Find where the given text appears and provide that cell's center as [X, Y] coordinate. 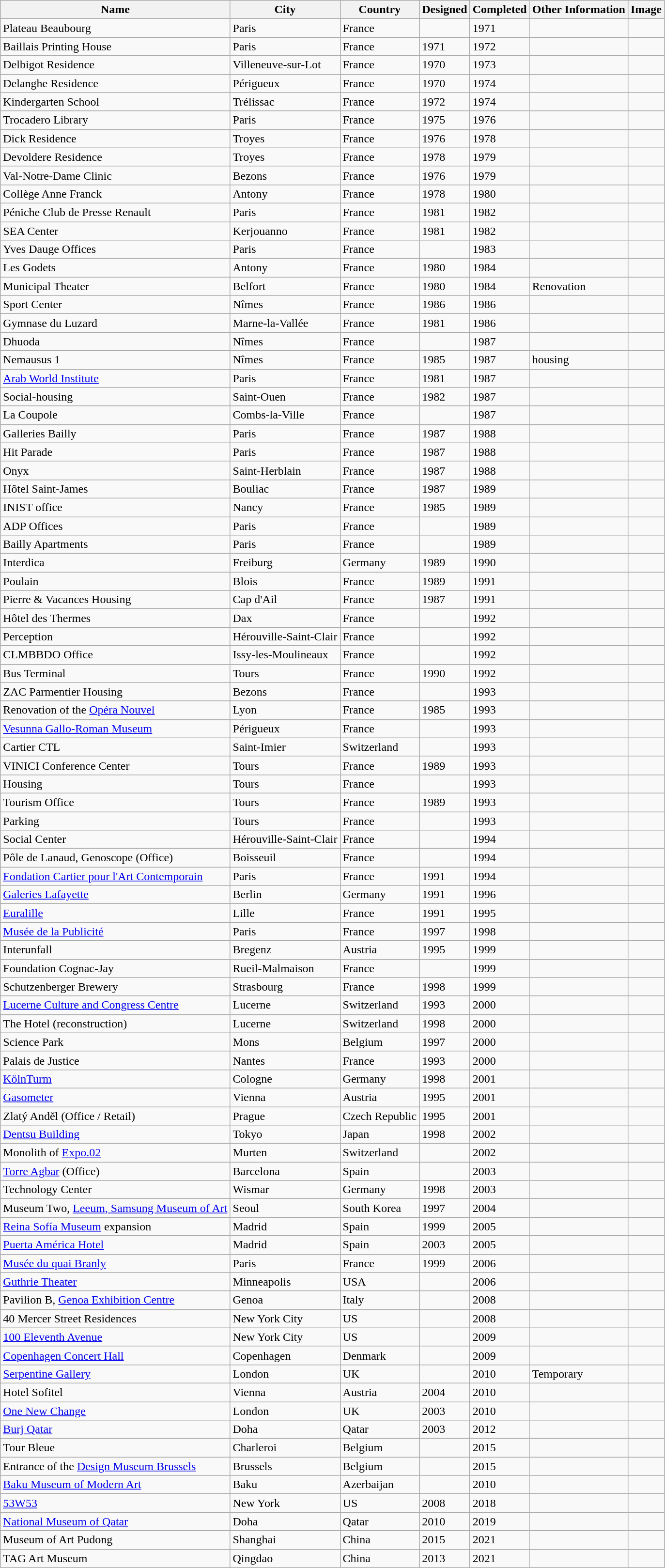
Onyx [115, 470]
Guthrie Theater [115, 1282]
Kindergarten School [115, 102]
Interunfall [115, 950]
Seoul [285, 1208]
Cartier CTL [115, 747]
Gymnase du Luzard [115, 323]
Shanghai [285, 1540]
Devoldere Residence [115, 157]
Barcelona [285, 1171]
New York [285, 1503]
Combs-la-Ville [285, 415]
Completed [500, 10]
1996 [500, 895]
Galleries Bailly [115, 434]
Poulain [115, 581]
Schutzenberger Brewery [115, 987]
Berlin [285, 895]
Musée de la Publicité [115, 931]
Temporary [578, 1374]
Fondation Cartier pour l'Art Contemporain [115, 876]
Bregenz [285, 950]
Renovation of the Opéra Nouvel [115, 710]
Delbigot Residence [115, 65]
Bailly Apartments [115, 544]
Belfort [285, 286]
Trélissac [285, 102]
Marne-la-Vallée [285, 323]
Azerbaijan [380, 1485]
National Museum of Qatar [115, 1521]
housing [578, 360]
Yves Dauge Offices [115, 249]
Lucerne Culture and Congress Centre [115, 1005]
Prague [285, 1116]
Interdica [115, 563]
Tourism Office [115, 802]
Czech Republic [380, 1116]
Foundation Cognac-Jay [115, 968]
Issy-les-Moulineaux [285, 655]
53W53 [115, 1503]
VINICI Conference Center [115, 765]
TAG Art Museum [115, 1558]
Tokyo [285, 1134]
USA [380, 1282]
2018 [500, 1503]
Social Center [115, 839]
Lille [285, 913]
Monolith of Expo.02 [115, 1153]
Baillais Printing House [115, 47]
Science Park [115, 1042]
Tour Bleue [115, 1448]
Nantes [285, 1060]
Denmark [380, 1355]
Arab World Institute [115, 378]
Lyon [285, 710]
Zlatý Anděl (Office / Retail) [115, 1116]
Renovation [578, 286]
Galeries Lafayette [115, 895]
ZAC Parmentier Housing [115, 692]
1973 [500, 65]
South Korea [380, 1208]
Parking [115, 821]
Cologne [285, 1079]
Charleroi [285, 1448]
Hôtel Saint-James [115, 489]
Social-housing [115, 397]
Serpentine Gallery [115, 1374]
Mons [285, 1042]
2013 [445, 1558]
Bus Terminal [115, 673]
Technology Center [115, 1190]
Dax [285, 618]
Nemausus 1 [115, 360]
Hit Parade [115, 452]
Trocadero Library [115, 120]
40 Mercer Street Residences [115, 1319]
Val-Notre-Dame Clinic [115, 175]
Municipal Theater [115, 286]
Country [380, 10]
Rueil-Malmaison [285, 968]
Burj Qatar [115, 1429]
Saint-Imier [285, 747]
Palais de Justice [115, 1060]
ADP Offices [115, 526]
Boisseuil [285, 858]
Qingdao [285, 1558]
Blois [285, 581]
Pavilion B, Genoa Exhibition Centre [115, 1300]
Nancy [285, 507]
Villeneuve-sur-Lot [285, 65]
Copenhagen [285, 1355]
KölnTurm [115, 1079]
Japan [380, 1134]
Musée du quai Branly [115, 1263]
Entrance of the Design Museum Brussels [115, 1466]
Baku Museum of Modern Art [115, 1485]
Les Godets [115, 268]
2019 [500, 1521]
Euralille [115, 913]
Name [115, 10]
Image [646, 10]
Dhuoda [115, 342]
1975 [445, 120]
Torre Agbar (Office) [115, 1171]
One New Change [115, 1411]
100 Eleventh Avenue [115, 1337]
Sport Center [115, 305]
Housing [115, 784]
Dick Residence [115, 139]
CLMBBDO Office [115, 655]
Baku [285, 1485]
La Coupole [115, 415]
Saint-Herblain [285, 470]
Museum Two, Leeum, Samsung Museum of Art [115, 1208]
Dentsu Building [115, 1134]
Italy [380, 1300]
The Hotel (reconstruction) [115, 1024]
Murten [285, 1153]
Copenhagen Concert Hall [115, 1355]
Hôtel des Thermes [115, 618]
Vesunna Gallo-Roman Museum [115, 729]
Freiburg [285, 563]
Wismar [285, 1190]
Péniche Club de Presse Renault [115, 212]
Reina Sofía Museum expansion [115, 1226]
Perception [115, 637]
Plateau Beaubourg [115, 28]
Other Information [578, 10]
Strasbourg [285, 987]
Delanghe Residence [115, 83]
Bouliac [285, 489]
Saint-Ouen [285, 397]
Kerjouanno [285, 231]
Hotel Sofitel [115, 1392]
Designed [445, 10]
2012 [500, 1429]
City [285, 10]
Museum of Art Pudong [115, 1540]
Cap d'Ail [285, 600]
SEA Center [115, 231]
Pôle de Lanaud, Genoscope (Office) [115, 858]
INIST office [115, 507]
Minneapolis [285, 1282]
Gasometer [115, 1097]
1983 [500, 249]
Pierre & Vacances Housing [115, 600]
Collège Anne Franck [115, 194]
Brussels [285, 1466]
Puerta América Hotel [115, 1245]
Genoa [285, 1300]
